From the cell containing the given text, extract its center point as (X, Y) coordinate. 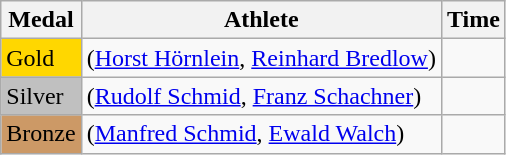
(Rudolf Schmid, Franz Schachner) (261, 96)
Time (473, 20)
Medal (41, 20)
Silver (41, 96)
Athlete (261, 20)
Gold (41, 58)
(Manfred Schmid, Ewald Walch) (261, 134)
Bronze (41, 134)
(Horst Hörnlein, Reinhard Bredlow) (261, 58)
